Find where the given text appears and provide that cell's center as [x, y] coordinate. 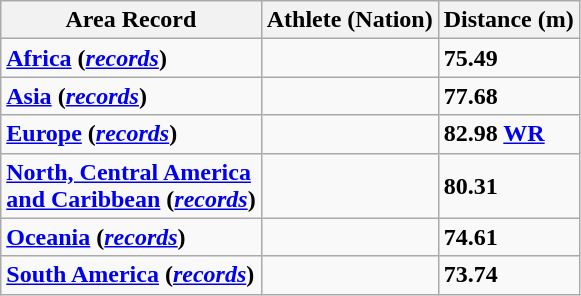
80.31 [508, 186]
Europe (records) [131, 134]
Asia (records) [131, 96]
73.74 [508, 275]
Athlete (Nation) [350, 20]
82.98 WR [508, 134]
Distance (m) [508, 20]
Area Record [131, 20]
North, Central Americaand Caribbean (records) [131, 186]
75.49 [508, 58]
Africa (records) [131, 58]
77.68 [508, 96]
74.61 [508, 237]
South America (records) [131, 275]
Oceania (records) [131, 237]
